Return [x, y] of the center of cell containing provided text 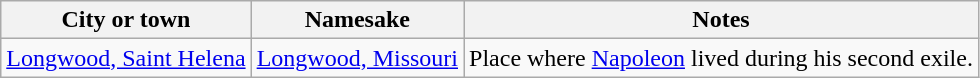
Longwood, Saint Helena [126, 58]
Notes [722, 20]
Place where Napoleon lived during his second exile. [722, 58]
Namesake [357, 20]
City or town [126, 20]
Longwood, Missouri [357, 58]
